Capture the cell that displays the provided text and extract its (x, y) central coordinate. 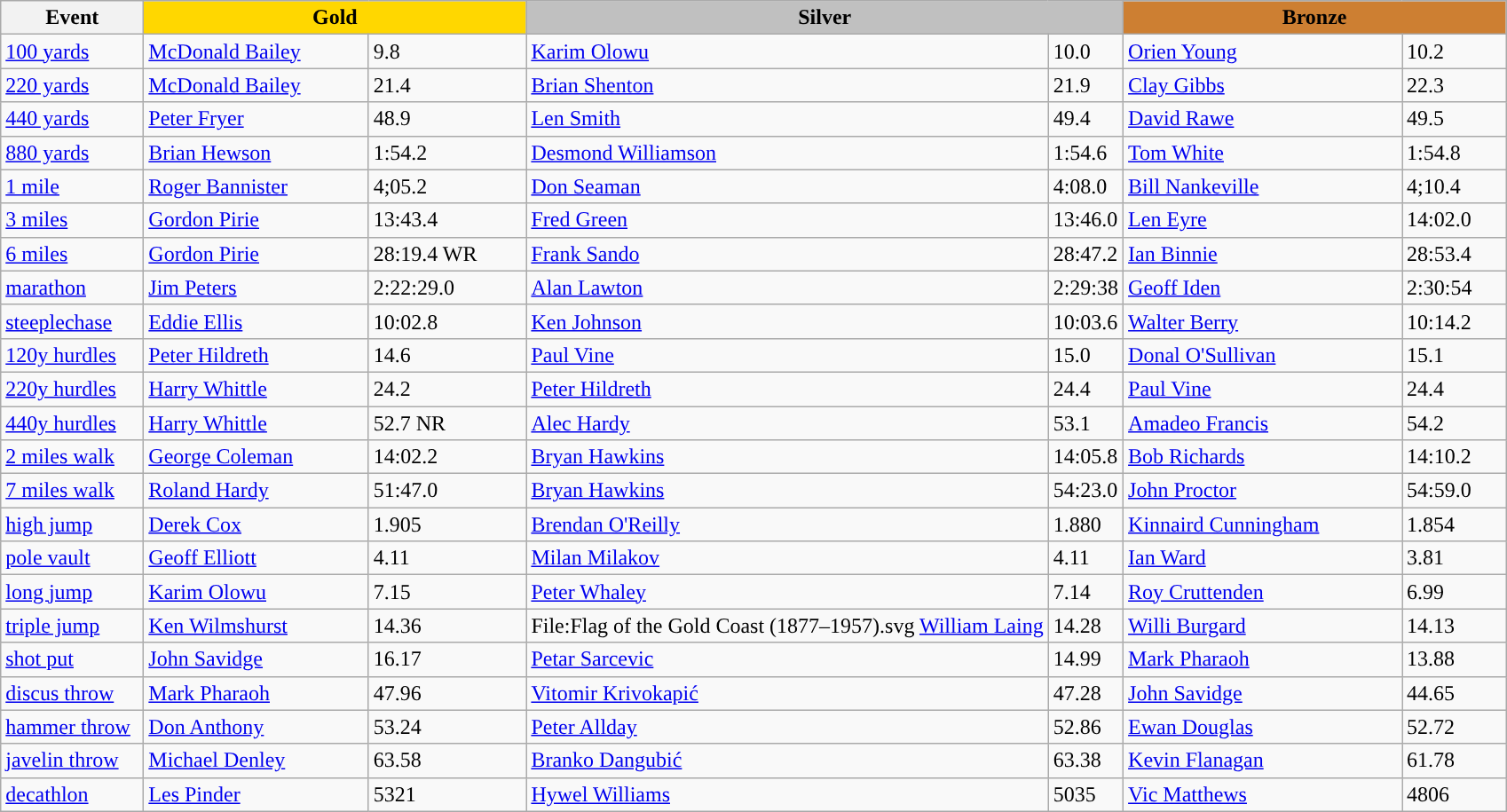
54:59.0 (1454, 491)
13:46.0 (1085, 220)
decathlon (73, 794)
14.99 (1085, 659)
49.4 (1085, 119)
2:29:38 (1085, 288)
880 yards (73, 153)
44.65 (1454, 693)
marathon (73, 288)
Roland Hardy (256, 491)
David Rawe (1263, 119)
Ian Binnie (1263, 254)
22.3 (1454, 85)
Donal O'Sullivan (1263, 355)
54.2 (1454, 423)
Kinnaird Cunningham (1263, 524)
49.5 (1454, 119)
28:47.2 (1085, 254)
Hywel Williams (787, 794)
shot put (73, 659)
53.1 (1085, 423)
24.2 (447, 389)
Orien Young (1263, 51)
Milan Milakov (787, 558)
Les Pinder (256, 794)
440 yards (73, 119)
220 yards (73, 85)
Bob Richards (1263, 457)
7 miles walk (73, 491)
1.905 (447, 524)
7.14 (1085, 592)
5035 (1085, 794)
Frank Sando (787, 254)
Silver (825, 18)
hammer throw (73, 727)
Vic Matthews (1263, 794)
47.96 (447, 693)
21.4 (447, 85)
5321 (447, 794)
Brendan O'Reilly (787, 524)
14.36 (447, 626)
15.0 (1085, 355)
triple jump (73, 626)
George Coleman (256, 457)
Geoff Elliott (256, 558)
Desmond Williamson (787, 153)
Alan Lawton (787, 288)
Clay Gibbs (1263, 85)
16.17 (447, 659)
3 miles (73, 220)
63.58 (447, 761)
51:47.0 (447, 491)
Geoff Iden (1263, 288)
1 mile (73, 186)
4806 (1454, 794)
28:53.4 (1454, 254)
Don Anthony (256, 727)
10.2 (1454, 51)
2:22:29.0 (447, 288)
Peter Fryer (256, 119)
Ken Johnson (787, 321)
Branko Dangubić (787, 761)
15.1 (1454, 355)
Amadeo Francis (1263, 423)
discus throw (73, 693)
4;05.2 (447, 186)
440y hurdles (73, 423)
Jim Peters (256, 288)
Kevin Flanagan (1263, 761)
3.81 (1454, 558)
high jump (73, 524)
Alec Hardy (787, 423)
1.854 (1454, 524)
Peter Allday (787, 727)
Fred Green (787, 220)
2 miles walk (73, 457)
Roy Cruttenden (1263, 592)
10:02.8 (447, 321)
Ian Ward (1263, 558)
14.13 (1454, 626)
Derek Cox (256, 524)
14:10.2 (1454, 457)
Event (73, 18)
14:02.0 (1454, 220)
6 miles (73, 254)
14:05.8 (1085, 457)
2:30:54 (1454, 288)
7.15 (447, 592)
13.88 (1454, 659)
52.7 NR (447, 423)
Don Seaman (787, 186)
63.38 (1085, 761)
6.99 (1454, 592)
Brian Hewson (256, 153)
14.6 (447, 355)
Len Smith (787, 119)
Willi Burgard (1263, 626)
14:02.2 (447, 457)
61.78 (1454, 761)
52.86 (1085, 727)
Tom White (1263, 153)
Walter Berry (1263, 321)
9.8 (447, 51)
1:54.2 (447, 153)
14.28 (1085, 626)
Len Eyre (1263, 220)
Eddie Ellis (256, 321)
Bill Nankeville (1263, 186)
Vitomir Krivokapić (787, 693)
21.9 (1085, 85)
28:19.4 WR (447, 254)
File:Flag of the Gold Coast (1877–1957).svg William Laing (787, 626)
pole vault (73, 558)
Brian Shenton (787, 85)
10.0 (1085, 51)
Gold (335, 18)
Bronze (1315, 18)
Roger Bannister (256, 186)
10:14.2 (1454, 321)
52.72 (1454, 727)
steeplechase (73, 321)
1.880 (1085, 524)
4;10.4 (1454, 186)
Ken Wilmshurst (256, 626)
4:08.0 (1085, 186)
220y hurdles (73, 389)
1:54.8 (1454, 153)
47.28 (1085, 693)
13:43.4 (447, 220)
1:54.6 (1085, 153)
John Proctor (1263, 491)
Petar Sarcevic (787, 659)
54:23.0 (1085, 491)
48.9 (447, 119)
long jump (73, 592)
Peter Whaley (787, 592)
53.24 (447, 727)
javelin throw (73, 761)
100 yards (73, 51)
120y hurdles (73, 355)
10:03.6 (1085, 321)
Ewan Douglas (1263, 727)
Michael Denley (256, 761)
